For the text-containing cell, return its midpoint in [x, y] coordinate format. 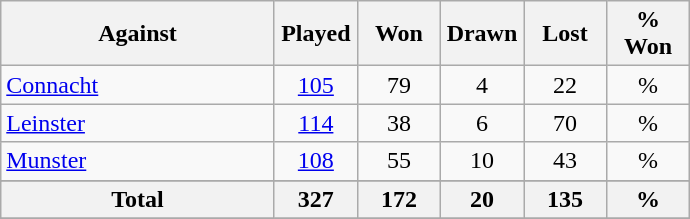
10 [482, 161]
% Won [648, 34]
Munster [138, 161]
Leinster [138, 123]
22 [566, 85]
70 [566, 123]
327 [316, 199]
108 [316, 161]
Won [398, 34]
114 [316, 123]
6 [482, 123]
Connacht [138, 85]
Total [138, 199]
43 [566, 161]
Drawn [482, 34]
Lost [566, 34]
38 [398, 123]
105 [316, 85]
55 [398, 161]
135 [566, 199]
Played [316, 34]
20 [482, 199]
172 [398, 199]
4 [482, 85]
79 [398, 85]
Against [138, 34]
